Capture the cell that displays the provided text and extract its (x, y) central coordinate. 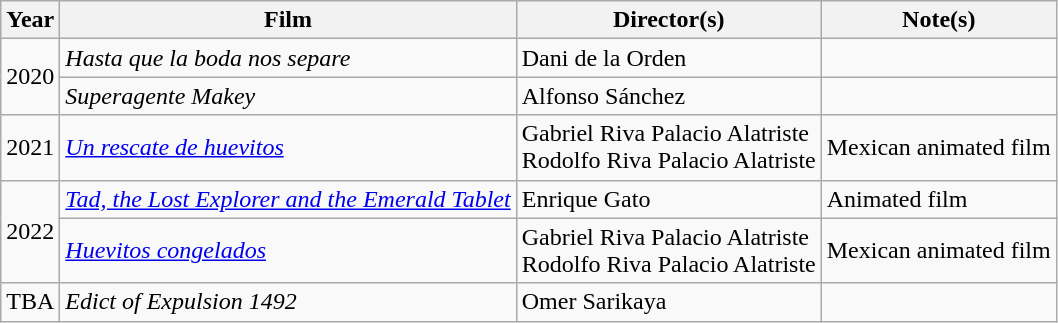
Note(s) (938, 20)
Year (30, 20)
Hasta que la boda nos separe (288, 58)
2022 (30, 232)
Un rescate de huevitos (288, 148)
Animated film (938, 199)
2021 (30, 148)
Edict of Expulsion 1492 (288, 302)
Dani de la Orden (668, 58)
TBA (30, 302)
Director(s) (668, 20)
Superagente Makey (288, 96)
Tad, the Lost Explorer and the Emerald Tablet (288, 199)
Omer Sarikaya (668, 302)
Enrique Gato (668, 199)
Huevitos congelados (288, 250)
Alfonso Sánchez (668, 96)
Film (288, 20)
2020 (30, 77)
